Extract the (X, Y) coordinate from the center of the cell holding the provided text.  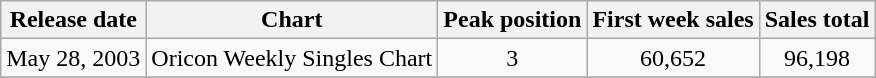
60,652 (673, 58)
May 28, 2003 (74, 58)
Chart (292, 20)
96,198 (817, 58)
Release date (74, 20)
Peak position (512, 20)
Sales total (817, 20)
Oricon Weekly Singles Chart (292, 58)
3 (512, 58)
First week sales (673, 20)
